Search for the cell housing the specified text and yield its [x, y] center coordinate. 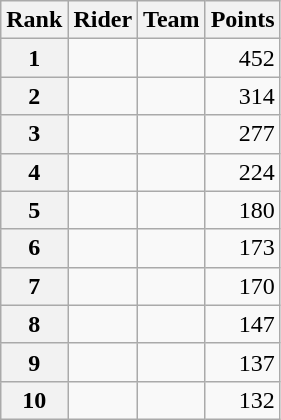
173 [242, 248]
Points [242, 20]
1 [34, 58]
452 [242, 58]
132 [242, 400]
147 [242, 324]
137 [242, 362]
5 [34, 210]
170 [242, 286]
2 [34, 96]
6 [34, 248]
277 [242, 134]
9 [34, 362]
Rank [34, 20]
Rider [103, 20]
7 [34, 286]
8 [34, 324]
180 [242, 210]
Team [172, 20]
3 [34, 134]
4 [34, 172]
224 [242, 172]
314 [242, 96]
10 [34, 400]
